From the cell containing the given text, extract its center point as [x, y] coordinate. 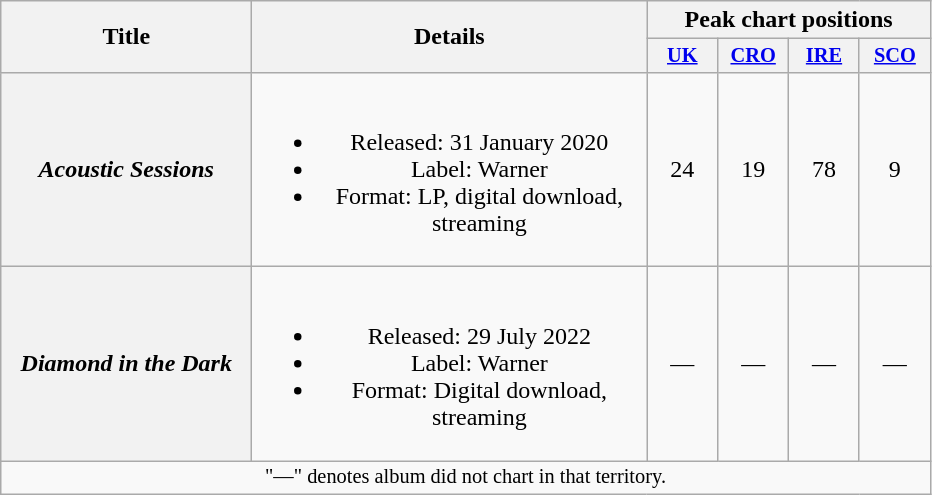
19 [754, 169]
78 [824, 169]
UK [682, 56]
"—" denotes album did not chart in that territory. [466, 478]
Diamond in the Dark [126, 364]
Released: 31 January 2020Label: WarnerFormat: LP, digital download, streaming [450, 169]
Title [126, 37]
Released: 29 July 2022Label: WarnerFormat: Digital download, streaming [450, 364]
IRE [824, 56]
Peak chart positions [788, 20]
Acoustic Sessions [126, 169]
24 [682, 169]
Details [450, 37]
9 [894, 169]
SCO [894, 56]
CRO [754, 56]
